Find where the given text appears and provide that cell's center as [x, y] coordinate. 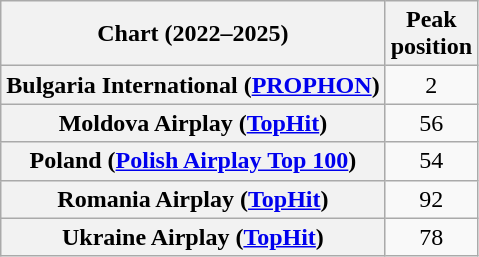
Ukraine Airplay (TopHit) [193, 237]
Poland (Polish Airplay Top 100) [193, 161]
56 [431, 123]
Moldova Airplay (TopHit) [193, 123]
Peakposition [431, 34]
54 [431, 161]
78 [431, 237]
Romania Airplay (TopHit) [193, 199]
2 [431, 85]
Bulgaria International (PROPHON) [193, 85]
92 [431, 199]
Chart (2022–2025) [193, 34]
